Capture the cell that displays the provided text and extract its [x, y] central coordinate. 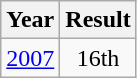
16th [98, 58]
2007 [30, 58]
Result [98, 20]
Year [30, 20]
